Extract the (x, y) coordinate from the center of the cell holding the provided text.  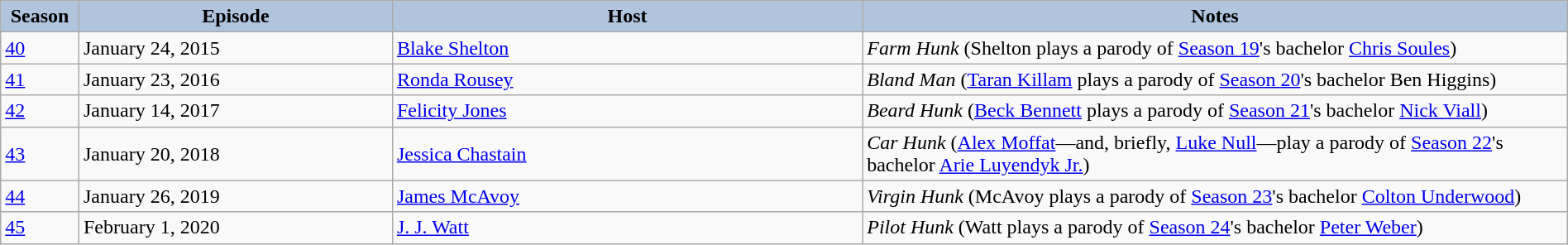
Virgin Hunk (McAvoy plays a parody of Season 23's bachelor Colton Underwood) (1216, 196)
J. J. Watt (627, 228)
41 (40, 79)
44 (40, 196)
42 (40, 111)
Car Hunk (Alex Moffat—and, briefly, Luke Null—play a parody of Season 22's bachelor Arie Luyendyk Jr.) (1216, 154)
January 24, 2015 (235, 48)
Ronda Rousey (627, 79)
February 1, 2020 (235, 228)
James McAvoy (627, 196)
January 23, 2016 (235, 79)
43 (40, 154)
Farm Hunk (Shelton plays a parody of Season 19's bachelor Chris Soules) (1216, 48)
Blake Shelton (627, 48)
Episode (235, 17)
Jessica Chastain (627, 154)
January 26, 2019 (235, 196)
Notes (1216, 17)
Beard Hunk (Beck Bennett plays a parody of Season 21's bachelor Nick Viall) (1216, 111)
40 (40, 48)
45 (40, 228)
Season (40, 17)
Felicity Jones (627, 111)
Bland Man (Taran Killam plays a parody of Season 20's bachelor Ben Higgins) (1216, 79)
January 14, 2017 (235, 111)
Pilot Hunk (Watt plays a parody of Season 24's bachelor Peter Weber) (1216, 228)
January 20, 2018 (235, 154)
Host (627, 17)
